Return (x, y) of the center of cell containing provided text 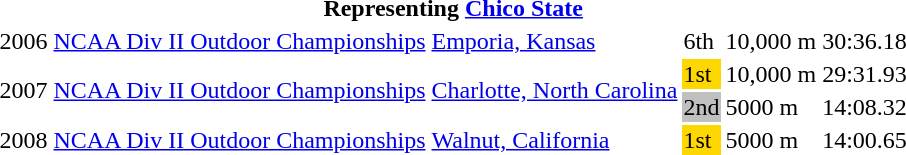
Walnut, California (554, 140)
Charlotte, North Carolina (554, 90)
6th (702, 41)
2nd (702, 107)
Emporia, Kansas (554, 41)
